Search for the cell housing the specified text and yield its [X, Y] center coordinate. 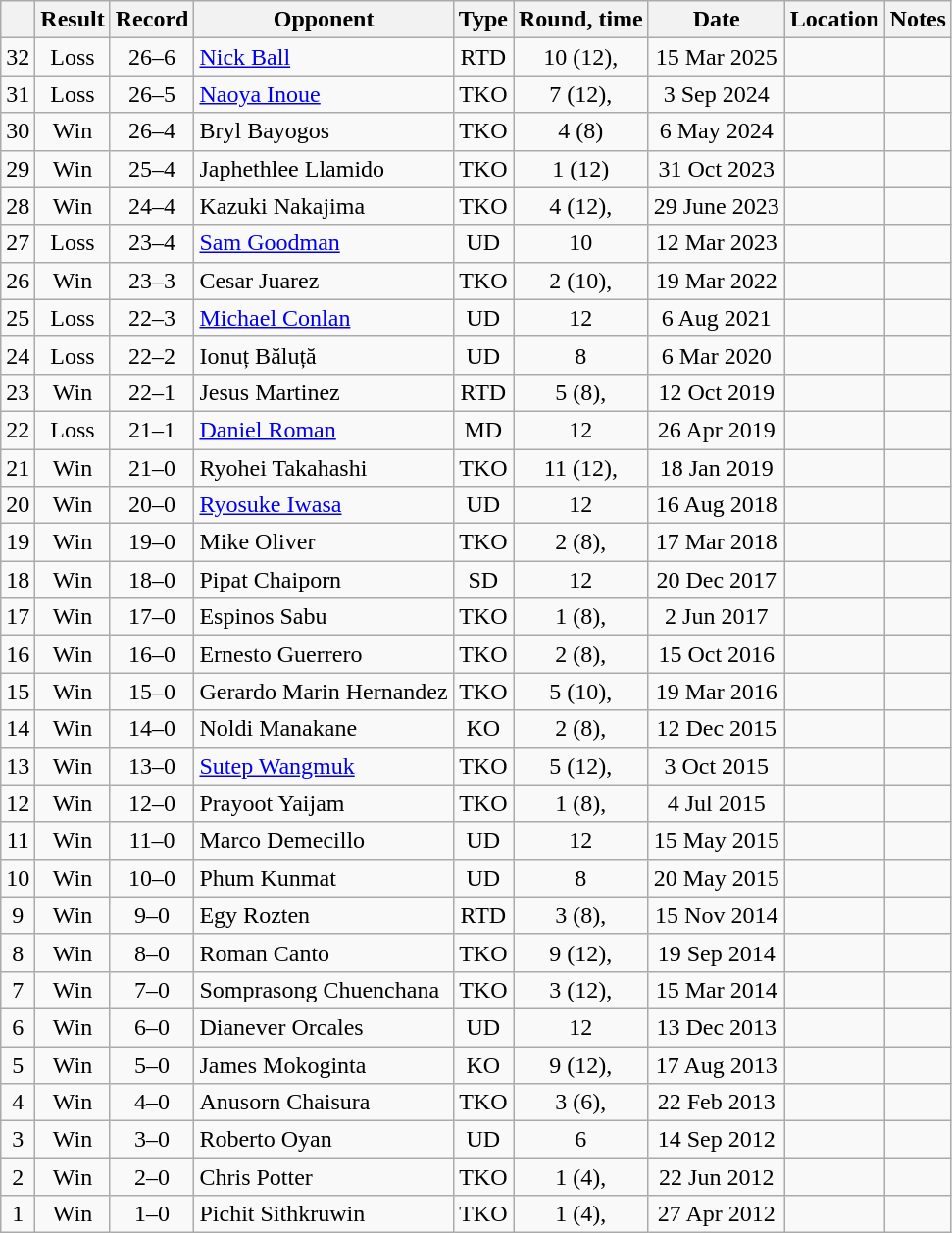
Bryl Bayogos [324, 131]
Roman Canto [324, 952]
16 [18, 654]
5 [18, 1064]
7 [18, 990]
Marco Demecillo [324, 841]
30 [18, 131]
2–0 [152, 1177]
21–1 [152, 430]
7–0 [152, 990]
19 Mar 2022 [716, 281]
10 (12), [581, 57]
Pipat Chaiporn [324, 580]
22–2 [152, 355]
25–4 [152, 169]
James Mokoginta [324, 1064]
Chris Potter [324, 1177]
Ryohei Takahashi [324, 468]
9–0 [152, 915]
18 Jan 2019 [716, 468]
4 (8) [581, 131]
Kazuki Nakajima [324, 206]
2 [18, 1177]
Sam Goodman [324, 243]
16 Aug 2018 [716, 505]
19 Sep 2014 [716, 952]
26–6 [152, 57]
Egy Rozten [324, 915]
12 Dec 2015 [716, 729]
Prayoot Yaijam [324, 803]
Anusorn Chaisura [324, 1103]
Location [834, 20]
15 May 2015 [716, 841]
31 Oct 2023 [716, 169]
SD [482, 580]
28 [18, 206]
Espinos Sabu [324, 617]
12 Mar 2023 [716, 243]
20 Dec 2017 [716, 580]
14–0 [152, 729]
Phum Kunmat [324, 878]
9 [18, 915]
15 Nov 2014 [716, 915]
15 Mar 2025 [716, 57]
20–0 [152, 505]
1 (12) [581, 169]
3 Sep 2024 [716, 94]
21 [18, 468]
MD [482, 430]
19–0 [152, 542]
Ryosuke Iwasa [324, 505]
24–4 [152, 206]
11 (12), [581, 468]
6–0 [152, 1027]
Nick Ball [324, 57]
3 [18, 1140]
26–5 [152, 94]
Ionuț Băluță [324, 355]
15 [18, 692]
15 Mar 2014 [716, 990]
14 Sep 2012 [716, 1140]
5 (10), [581, 692]
Cesar Juarez [324, 281]
Jesus Martinez [324, 392]
4 [18, 1103]
Naoya Inoue [324, 94]
19 Mar 2016 [716, 692]
4 Jul 2015 [716, 803]
26 [18, 281]
12–0 [152, 803]
15 Oct 2016 [716, 654]
Ernesto Guerrero [324, 654]
17 [18, 617]
1–0 [152, 1214]
3 (12), [581, 990]
2 (10), [581, 281]
Roberto Oyan [324, 1140]
2 Jun 2017 [716, 617]
27 Apr 2012 [716, 1214]
18–0 [152, 580]
4–0 [152, 1103]
22–1 [152, 392]
Record [152, 20]
11 [18, 841]
20 [18, 505]
13 Dec 2013 [716, 1027]
Japhethlee Llamido [324, 169]
20 May 2015 [716, 878]
3 (6), [581, 1103]
31 [18, 94]
5 (8), [581, 392]
1 [18, 1214]
25 [18, 318]
22 [18, 430]
3–0 [152, 1140]
4 (12), [581, 206]
22 Jun 2012 [716, 1177]
12 Oct 2019 [716, 392]
17 Aug 2013 [716, 1064]
3 (8), [581, 915]
Opponent [324, 20]
Notes [918, 20]
Pichit Sithkruwin [324, 1214]
Sutep Wangmuk [324, 766]
Type [482, 20]
16–0 [152, 654]
29 June 2023 [716, 206]
22–3 [152, 318]
19 [18, 542]
13 [18, 766]
21–0 [152, 468]
17 Mar 2018 [716, 542]
17–0 [152, 617]
Somprasong Chuenchana [324, 990]
23–4 [152, 243]
7 (12), [581, 94]
32 [18, 57]
6 Aug 2021 [716, 318]
26 Apr 2019 [716, 430]
6 May 2024 [716, 131]
29 [18, 169]
3 Oct 2015 [716, 766]
6 Mar 2020 [716, 355]
22 Feb 2013 [716, 1103]
5–0 [152, 1064]
11–0 [152, 841]
23 [18, 392]
27 [18, 243]
Result [73, 20]
Gerardo Marin Hernandez [324, 692]
Mike Oliver [324, 542]
Round, time [581, 20]
5 (12), [581, 766]
Dianever Orcales [324, 1027]
26–4 [152, 131]
18 [18, 580]
Michael Conlan [324, 318]
8–0 [152, 952]
Daniel Roman [324, 430]
13–0 [152, 766]
23–3 [152, 281]
Date [716, 20]
Noldi Manakane [324, 729]
10–0 [152, 878]
15–0 [152, 692]
14 [18, 729]
24 [18, 355]
